Output the (x, y) coordinate of the center of the cell containing the given text.  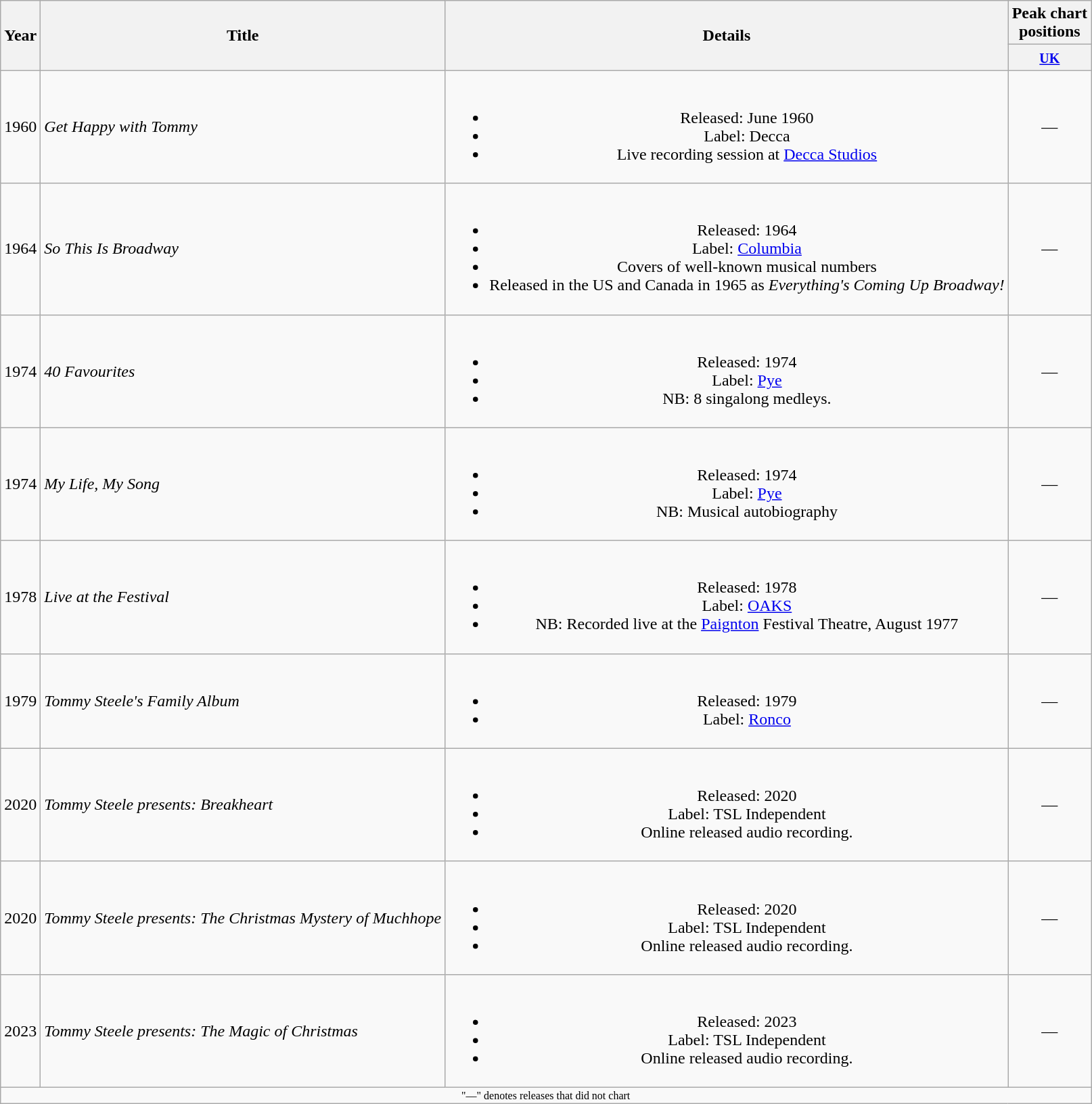
1979 (20, 701)
Released: June 1960Label: DeccaLive recording session at Decca Studios (727, 127)
Tommy Steele's Family Album (243, 701)
Tommy Steele presents: Breakheart (243, 805)
2023 (20, 1031)
1964 (20, 249)
Released: 1974Label: PyeNB: Musical autobiography (727, 484)
Details (727, 35)
Tommy Steele presents: The Christmas Mystery of Muchhope (243, 917)
40 Favourites (243, 371)
Live at the Festival (243, 597)
So This Is Broadway (243, 249)
UK (1049, 57)
Released: 1978Label: OAKSNB: Recorded live at the Paignton Festival Theatre, August 1977 (727, 597)
Get Happy with Tommy (243, 127)
"—" denotes releases that did not chart (546, 1095)
1960 (20, 127)
Tommy Steele presents: The Magic of Christmas (243, 1031)
Released: 1974Label: PyeNB: 8 singalong medleys. (727, 371)
Released: 1979Label: Ronco (727, 701)
My Life, My Song (243, 484)
Year (20, 35)
Released: 1964Label: ColumbiaCovers of well-known musical numbersReleased in the US and Canada in 1965 as Everything's Coming Up Broadway! (727, 249)
Released: 2023Label: TSL IndependentOnline released audio recording. (727, 1031)
1978 (20, 597)
Peak chartpositions (1049, 23)
Title (243, 35)
